Output the [X, Y] coordinate of the center of the cell containing the given text.  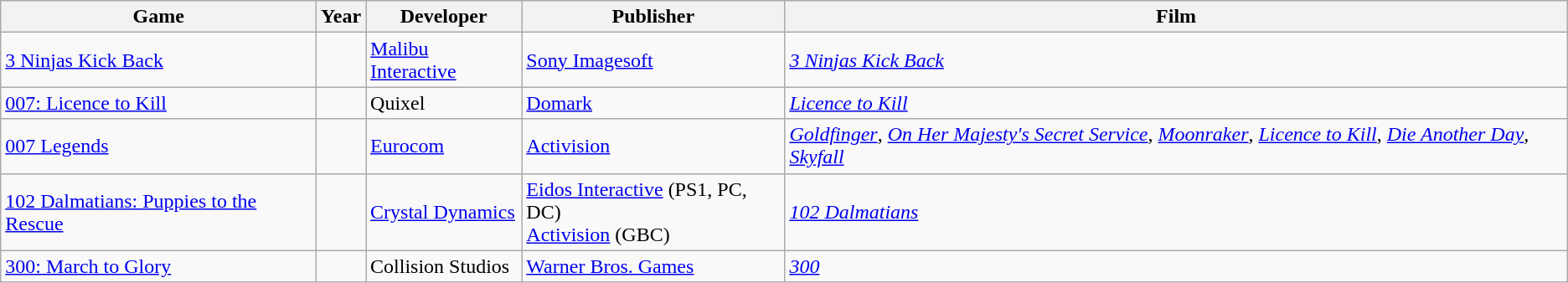
Publisher [653, 17]
Quixel [444, 103]
Warner Bros. Games [653, 266]
Domark [653, 103]
007: Licence to Kill [159, 103]
007 Legends [159, 146]
Eurocom [444, 146]
Licence to Kill [1176, 103]
300: March to Glory [159, 266]
300 [1176, 266]
Sony Imagesoft [653, 60]
Year [342, 17]
Crystal Dynamics [444, 212]
Film [1176, 17]
Activision [653, 146]
Game [159, 17]
102 Dalmatians [1176, 212]
Malibu Interactive [444, 60]
Collision Studios [444, 266]
102 Dalmatians: Puppies to the Rescue [159, 212]
Eidos Interactive (PS1, PC, DC) Activision (GBC) [653, 212]
Goldfinger, On Her Majesty's Secret Service, Moonraker, Licence to Kill, Die Another Day, Skyfall [1176, 146]
Developer [444, 17]
